Search for the cell housing the specified text and yield its (x, y) center coordinate. 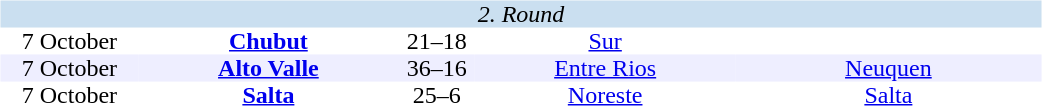
Neuquen (888, 68)
Alto Valle (268, 68)
21–18 (438, 42)
Sur (605, 42)
36–16 (438, 68)
Entre Rios (605, 68)
2. Round (520, 14)
Chubut (268, 42)
